For the text-containing cell, return its midpoint in [x, y] coordinate format. 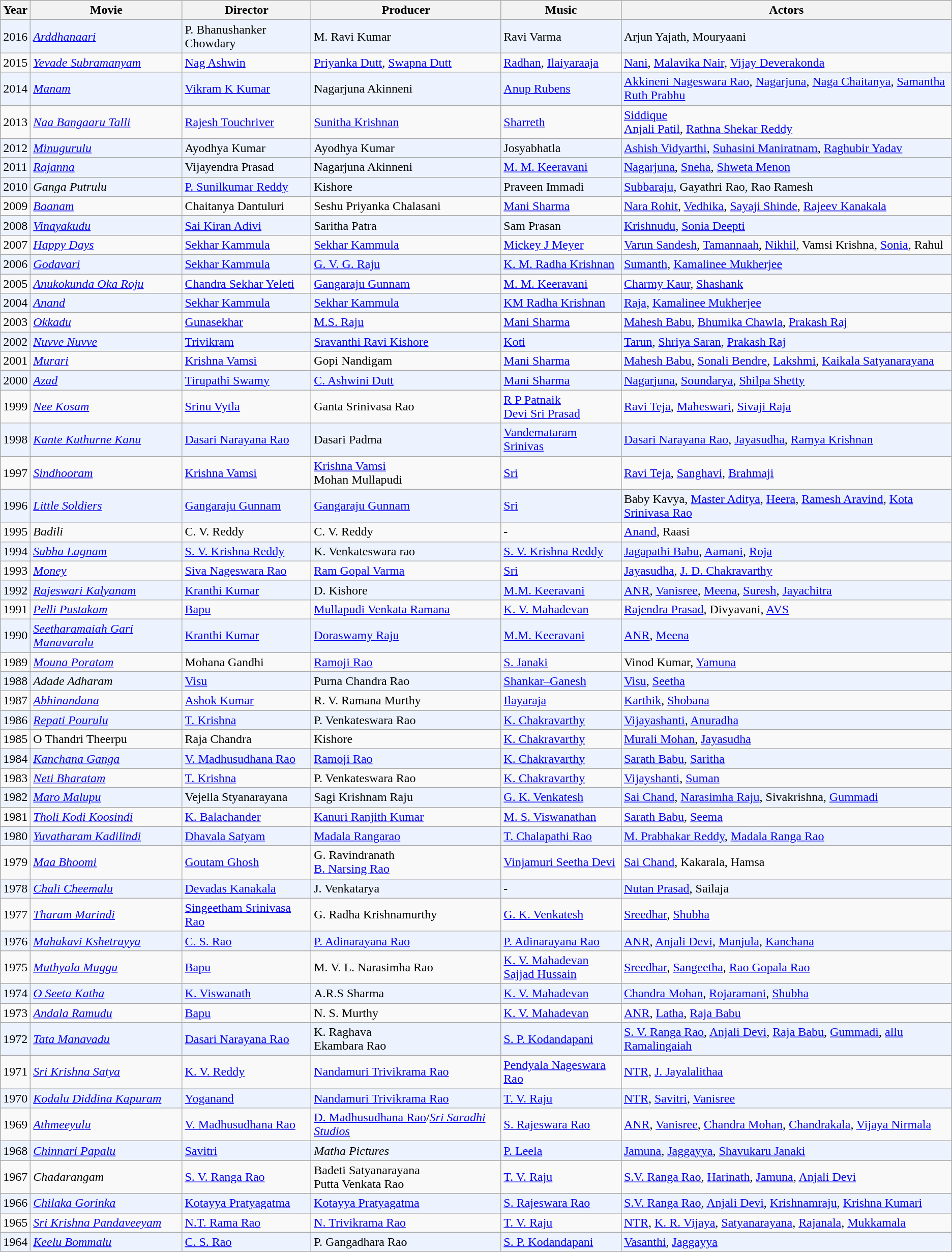
Priyanka Dutt, Swapna Dutt [406, 63]
Vinayakudu [106, 225]
Akkineni Nageswara Rao, Nagarjuna, Naga Chaitanya, Samantha Ruth Prabhu [786, 88]
1986 [15, 720]
Ravi Varma [561, 37]
Arddhanaari [106, 37]
1989 [15, 662]
P. Sunilkumar Reddy [247, 187]
Murali Mohan, Jayasudha [786, 739]
Sai Kiran Adivi [247, 225]
D. Madhusudhana Rao/Sri Saradhi Studios [406, 1125]
Sreedhar, Sangeetha, Rao Gopala Rao [786, 967]
Dasari Padma [406, 439]
Rajanna [106, 167]
2013 [15, 122]
Ilayaraja [561, 701]
2014 [15, 88]
Subbaraju, Gayathri Rao, Rao Ramesh [786, 187]
ANR, Meena [786, 636]
Andala Ramudu [106, 1012]
O Thandri Theerpu [106, 739]
Devadas Kanakala [247, 888]
1971 [15, 1072]
1990 [15, 636]
2016 [15, 37]
J. Venkatarya [406, 888]
G. Radha Krishnamurthy [406, 914]
Anukokunda Oka Roju [106, 283]
Repati Pourulu [106, 720]
1987 [15, 701]
Little Soldiers [106, 505]
Murari [106, 361]
Raja Chandra [247, 739]
Singeetham Srinivasa Rao [247, 914]
Mouna Poratam [106, 662]
Mohana Gandhi [247, 662]
Mickey J Meyer [561, 245]
S. V. Ranga Rao, Anjali Devi, Raja Babu, Gummadi, allu Ramalingaiah [786, 1039]
Godavari [106, 264]
Baby Kavya, Master Aditya, Heera, Ramesh Aravind, Kota Srinivasa Rao [786, 505]
Sharreth [561, 122]
1981 [15, 817]
1977 [15, 914]
Maro Malupu [106, 797]
K. V. Mahadevan Sajjad Hussain [561, 967]
A.R.S Sharma [406, 993]
2006 [15, 264]
Vijayendra Prasad [247, 167]
O Seeta Katha [106, 993]
2011 [15, 167]
1983 [15, 778]
Kante Kuthurne Kanu [106, 439]
NTR, K. R. Vijaya, Satyanarayana, Rajanala, Mukkamala [786, 1223]
Sarath Babu, Seema [786, 817]
Keelu Bommalu [106, 1242]
2010 [15, 187]
Tirupathi Swamy [247, 380]
Gunasekhar [247, 322]
N. Trivikrama Rao [406, 1223]
Sreedhar, Shubha [786, 914]
Mahakavi Kshetrayya [106, 941]
1970 [15, 1098]
Praveen Immadi [561, 187]
1985 [15, 739]
2003 [15, 322]
1997 [15, 473]
1998 [15, 439]
Producer [406, 10]
Sam Prasan [561, 225]
Doraswamy Raju [406, 636]
M. V. L. Narasimha Rao [406, 967]
1984 [15, 759]
Sumanth, Kamalinee Mukherjee [786, 264]
Raja, Kamalinee Mukherjee [786, 303]
Vejella Styanarayana [247, 797]
Seshu Priyanka Chalasani [406, 206]
Jamuna, Jaggayya, Shavukaru Janaki [786, 1151]
NTR, J. Jayalalithaa [786, 1072]
G. Ravindranath B. Narsing Rao [406, 862]
1972 [15, 1039]
Radhan, Ilaiyaraaja [561, 63]
R. V. Ramana Murthy [406, 701]
Karthik, Shobana [786, 701]
P. Bhanushanker Chowdary [247, 37]
Purna Chandra Rao [406, 681]
Yevade Subramanyam [106, 63]
Mahesh Babu, Sonali Bendre, Lakshmi, Kaikala Satyanarayana [786, 361]
Kanuri Ranjith Kumar [406, 817]
Tholi Kodi Koosindi [106, 817]
1969 [15, 1125]
Nutan Prasad, Sailaja [786, 888]
K. Venkateswara rao [406, 551]
Vijayshanti, Suman [786, 778]
ANR, Latha, Raja Babu [786, 1012]
Trivikram [247, 342]
Naa Bangaaru Talli [106, 122]
Mahesh Babu, Bhumika Chawla, Prakash Raj [786, 322]
Tarun, Shriya Saran, Prakash Raj [786, 342]
Josyabhatla [561, 148]
Azad [106, 380]
M. Prabhakar Reddy, Madala Ranga Rao [786, 836]
Ashok Kumar [247, 701]
Savitri [247, 1151]
KM Radha Krishnan [561, 303]
Chandra Mohan, Rojaramani, Shubha [786, 993]
1994 [15, 551]
Chali Cheemalu [106, 888]
S.V. Ranga Rao, Harinath, Jamuna, Anjali Devi [786, 1177]
Srinu Vytla [247, 407]
Goutam Ghosh [247, 862]
Ganta Srinivasa Rao [406, 407]
Sai Chand, Narasimha Raju, Sivakrishna, Gummadi [786, 797]
Jayasudha, J. D. Chakravarthy [786, 571]
Pelli Pustakam [106, 609]
1991 [15, 609]
Ashish Vidyarthi, Suhasini Maniratnam, Raghubir Yadav [786, 148]
2007 [15, 245]
1978 [15, 888]
D. Kishore [406, 590]
K. Raghava Ekambara Rao [406, 1039]
1999 [15, 407]
Ganga Putrulu [106, 187]
2008 [15, 225]
Chadarangam [106, 1177]
1976 [15, 941]
Mullapudi Venkata Ramana [406, 609]
1993 [15, 571]
R P Patnaik Devi Sri Prasad [561, 407]
Visu, Seetha [786, 681]
Athmeeyulu [106, 1125]
Charmy Kaur, Shashank [786, 283]
Varun Sandesh, Tamannaah, Nikhil, Vamsi Krishna, Sonia, Rahul [786, 245]
N.T. Rama Rao [247, 1223]
Chilaka Gorinka [106, 1203]
Jagapathi Babu, Aamani, Roja [786, 551]
1964 [15, 1242]
Vinod Kumar, Yamuna [786, 662]
M.S. Raju [406, 322]
Chinnari Papalu [106, 1151]
Rajesh Touchriver [247, 122]
Nee Kosam [106, 407]
2001 [15, 361]
1967 [15, 1177]
Koti [561, 342]
Abhinandana [106, 701]
K. M. Radha Krishnan [561, 264]
1968 [15, 1151]
Pendyala Nageswara Rao [561, 1072]
Nagarjuna, Sneha, Shweta Menon [786, 167]
Movie [106, 10]
Dhavala Satyam [247, 836]
Sunitha Krishnan [406, 122]
Vikram K Kumar [247, 88]
1973 [15, 1012]
Saritha Patra [406, 225]
Minugurulu [106, 148]
Nag Ashwin [247, 63]
Nara Rohit, Vedhika, Sayaji Shinde, Rajeev Kanakala [786, 206]
2004 [15, 303]
Manam [106, 88]
Yuvatharam Kadilindi [106, 836]
Shankar–Ganesh [561, 681]
1966 [15, 1203]
K. V. Reddy [247, 1072]
1996 [15, 505]
1980 [15, 836]
Year [15, 10]
Actors [786, 10]
Nuvve Nuvve [106, 342]
Happy Days [106, 245]
S. Janaki [561, 662]
1982 [15, 797]
Anand [106, 303]
K. Balachander [247, 817]
Maa Bhoomi [106, 862]
ANR, Vanisree, Meena, Suresh, Jayachitra [786, 590]
Sri Krishna Satya [106, 1072]
Ram Gopal Varma [406, 571]
Subha Lagnam [106, 551]
K. Viswanath [247, 993]
C. Ashwini Dutt [406, 380]
Sri Krishna Pandaveeyam [106, 1223]
Rajeswari Kalyanam [106, 590]
Baanam [106, 206]
Ravi Teja, Sanghavi, Brahmaji [786, 473]
ANR, Vanisree, Chandra Mohan, Chandrakala, Vijaya Nirmala [786, 1125]
2002 [15, 342]
1975 [15, 967]
Visu [247, 681]
ANR, Anjali Devi, Manjula, Kanchana [786, 941]
Chandra Sekhar Yeleti [247, 283]
Sravanthi Ravi Kishore [406, 342]
P. Leela [561, 1151]
1979 [15, 862]
P. Gangadhara Rao [406, 1242]
2005 [15, 283]
1992 [15, 590]
Chaitanya Dantuluri [247, 206]
Anand, Raasi [786, 532]
M. Ravi Kumar [406, 37]
Vasanthi, Jaggayya [786, 1242]
Dasari Narayana Rao, Jayasudha, Ramya Krishnan [786, 439]
Okkadu [106, 322]
Badili [106, 532]
2015 [15, 63]
Yoganand [247, 1098]
Vandemataram Srinivas [561, 439]
Music [561, 10]
Adade Adharam [106, 681]
Director [247, 10]
Rajendra Prasad, Divyavani, AVS [786, 609]
Money [106, 571]
1995 [15, 532]
2012 [15, 148]
M. S. Viswanathan [561, 817]
Ravi Teja, Maheswari, Sivaji Raja [786, 407]
1974 [15, 993]
Seetharamaiah Gari Manavaralu [106, 636]
Kanchana Ganga [106, 759]
Krishnudu, Sonia Deepti [786, 225]
Sindhooram [106, 473]
Siva Nageswara Rao [247, 571]
Sagi Krishnam Raju [406, 797]
1965 [15, 1223]
Nani, Malavika Nair, Vijay Deverakonda [786, 63]
2009 [15, 206]
Arjun Yajath, Mouryaani [786, 37]
Kodalu Diddina Kapuram [106, 1098]
Muthyala Muggu [106, 967]
Tata Manavadu [106, 1039]
S. V. Ranga Rao [247, 1177]
Madala Rangarao [406, 836]
NTR, Savitri, Vanisree [786, 1098]
Sarath Babu, Saritha [786, 759]
Sai Chand, Kakarala, Hamsa [786, 862]
Neti Bharatam [106, 778]
G. V. G. Raju [406, 264]
S.V. Ranga Rao, Anjali Devi, Krishnamraju, Krishna Kumari [786, 1203]
N. S. Murthy [406, 1012]
Badeti Satyanarayana Putta Venkata Rao [406, 1177]
Vinjamuri Seetha Devi [561, 862]
T. Chalapathi Rao [561, 836]
Gopi Nandigam [406, 361]
Vijayashanti, Anuradha [786, 720]
Krishna Vamsi Mohan Mullapudi [406, 473]
Tharam Marindi [106, 914]
2000 [15, 380]
Nagarjuna, Soundarya, Shilpa Shetty [786, 380]
1988 [15, 681]
Matha Pictures [406, 1151]
SiddiqueAnjali Patil, Rathna Shekar Reddy [786, 122]
Anup Rubens [561, 88]
